Pinpoint the cell where the given text exists, returning its [x, y] midpoint coordinate. 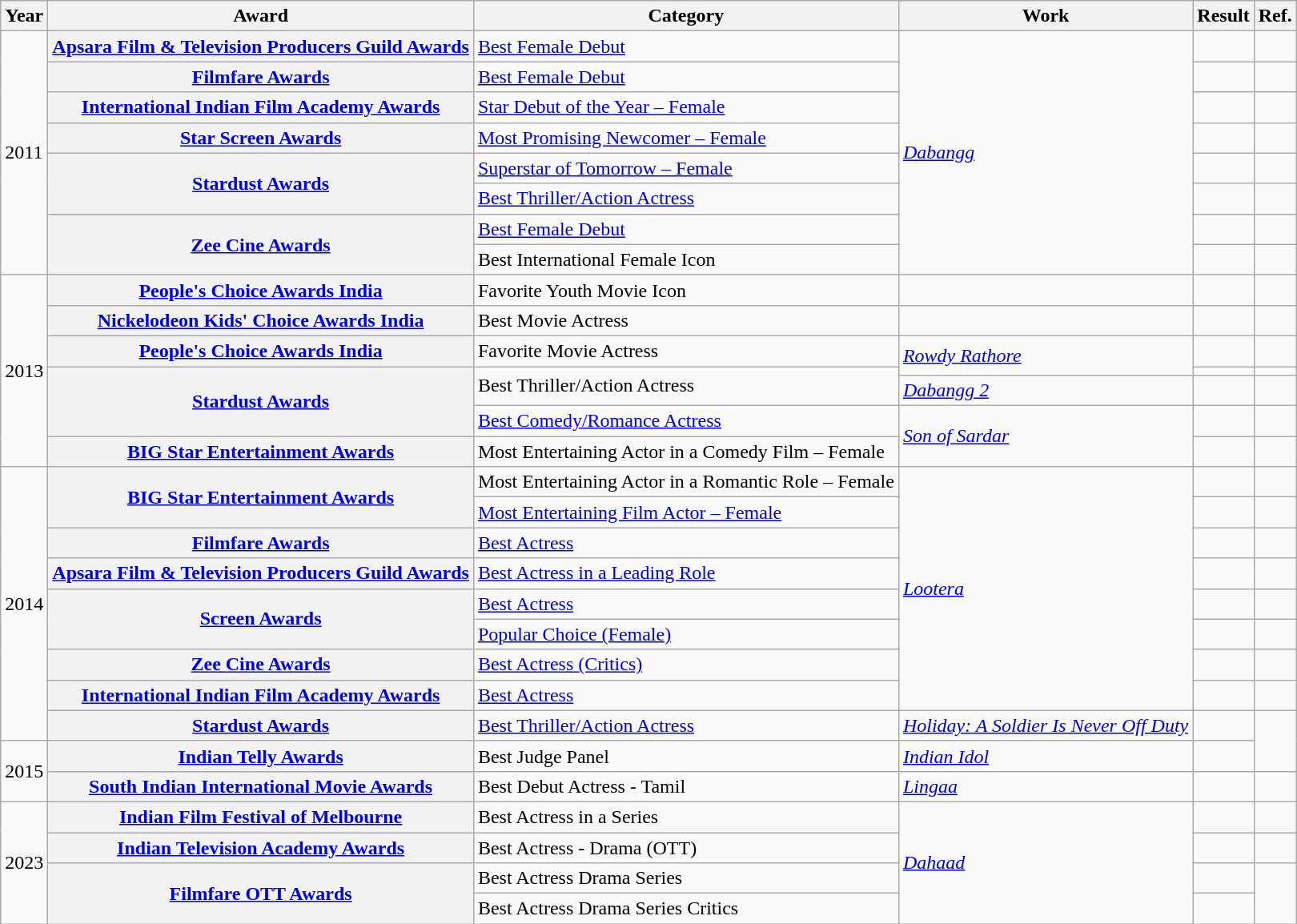
Indian Telly Awards [261, 756]
Screen Awards [261, 619]
Best Comedy/Romance Actress [685, 421]
Result [1223, 16]
Best Actress in a Series [685, 817]
Lootera [1046, 589]
Work [1046, 16]
Best Debut Actress - Tamil [685, 786]
Dahaad [1046, 862]
2013 [24, 370]
Lingaa [1046, 786]
South Indian International Movie Awards [261, 786]
Most Entertaining Actor in a Romantic Role – Female [685, 482]
2011 [24, 153]
Star Debut of the Year – Female [685, 107]
Most Entertaining Actor in a Comedy Film – Female [685, 452]
2014 [24, 604]
Son of Sardar [1046, 436]
Filmfare OTT Awards [261, 894]
Best Actress - Drama (OTT) [685, 848]
Star Screen Awards [261, 138]
2015 [24, 771]
Most Promising Newcomer – Female [685, 138]
Indian Idol [1046, 756]
Best Actress Drama Series Critics [685, 909]
Indian Television Academy Awards [261, 848]
Favorite Youth Movie Icon [685, 290]
Rowdy Rathore [1046, 356]
Nickelodeon Kids' Choice Awards India [261, 320]
Category [685, 16]
Superstar of Tomorrow – Female [685, 168]
Favorite Movie Actress [685, 351]
Best Actress (Critics) [685, 665]
Most Entertaining Film Actor – Female [685, 512]
Popular Choice (Female) [685, 634]
Dabangg 2 [1046, 391]
Year [24, 16]
2023 [24, 862]
Holiday: A Soldier Is Never Off Duty [1046, 725]
Indian Film Festival of Melbourne [261, 817]
Best Actress Drama Series [685, 878]
Best Judge Panel [685, 756]
Award [261, 16]
Dabangg [1046, 153]
Best International Female Icon [685, 259]
Ref. [1275, 16]
Best Movie Actress [685, 320]
Best Actress in a Leading Role [685, 573]
